For the text-containing cell, return its midpoint in [x, y] coordinate format. 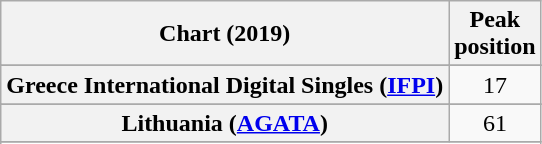
61 [495, 123]
Greece International Digital Singles (IFPI) [225, 85]
Peakposition [495, 34]
17 [495, 85]
Chart (2019) [225, 34]
Lithuania (AGATA) [225, 123]
